Identify which cell holds the provided text, then report its [x, y] central coordinate. 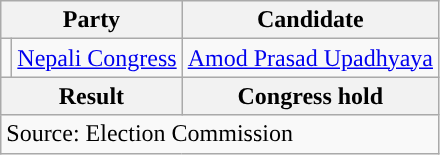
Congress hold [310, 96]
Result [92, 96]
Candidate [310, 20]
Party [92, 20]
Nepali Congress [97, 58]
Amod Prasad Upadhyaya [310, 58]
Source: Election Commission [220, 134]
